For the text-containing cell, return its midpoint in (X, Y) coordinate format. 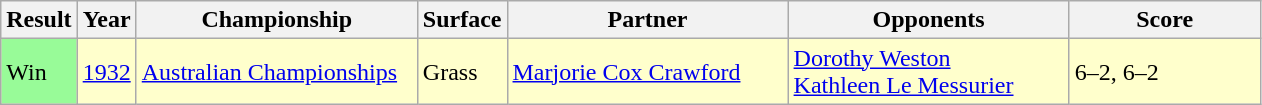
Australian Championships (276, 72)
Score (1164, 20)
Dorothy Weston Kathleen Le Messurier (928, 72)
Surface (462, 20)
Result (39, 20)
Opponents (928, 20)
Marjorie Cox Crawford (648, 72)
Grass (462, 72)
1932 (106, 72)
Year (106, 20)
Championship (276, 20)
6–2, 6–2 (1164, 72)
Partner (648, 20)
Win (39, 72)
